Scan for the cell matching the given text and deliver its (X, Y) coordinate at center. 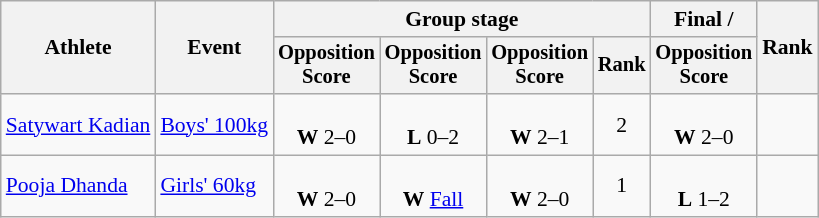
Athlete (78, 48)
W Fall (434, 186)
Final / (704, 19)
Pooja Dhanda (78, 186)
Girls' 60kg (214, 186)
Event (214, 48)
2 (622, 124)
Boys' 100kg (214, 124)
1 (622, 186)
L 0–2 (434, 124)
L 1–2 (704, 186)
Satywart Kadian (78, 124)
Group stage (462, 19)
W 2–1 (540, 124)
